From the cell containing the given text, extract its center point as [X, Y] coordinate. 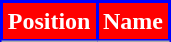
Position [50, 22]
Name [134, 22]
